Locate the cell with the specified text and output its (X, Y) center coordinate. 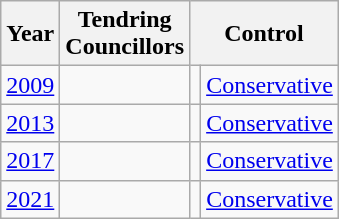
TendringCouncillors (125, 34)
Year (30, 34)
2021 (30, 199)
2009 (30, 85)
2017 (30, 161)
Control (264, 34)
2013 (30, 123)
